Identify which cell holds the provided text, then report its [x, y] central coordinate. 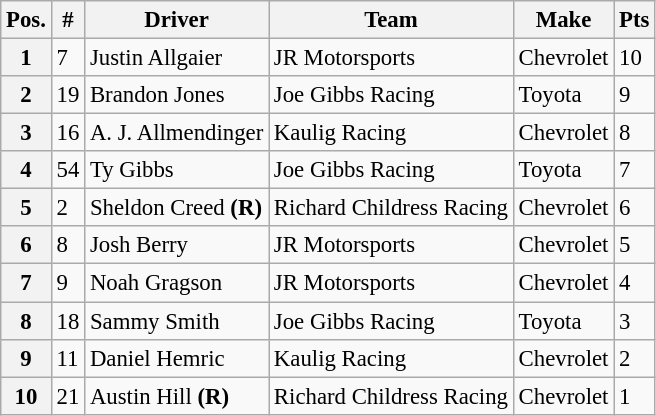
Daniel Hemric [177, 358]
Austin Hill (R) [177, 396]
Josh Berry [177, 245]
# [68, 20]
21 [68, 396]
Pos. [26, 20]
Pts [634, 20]
Team [392, 20]
A. J. Allmendinger [177, 133]
Driver [177, 20]
Justin Allgaier [177, 58]
Ty Gibbs [177, 170]
Brandon Jones [177, 95]
Noah Gragson [177, 283]
11 [68, 358]
18 [68, 321]
Sheldon Creed (R) [177, 208]
Sammy Smith [177, 321]
19 [68, 95]
54 [68, 170]
Make [563, 20]
16 [68, 133]
